Search for the cell housing the specified text and yield its [X, Y] center coordinate. 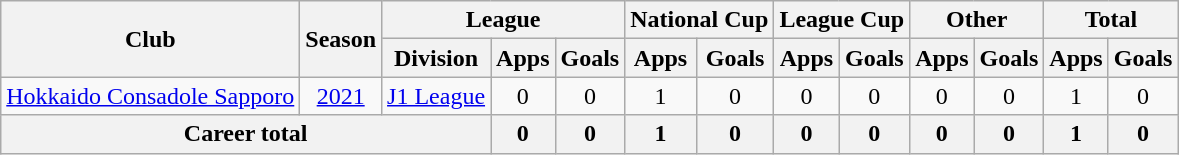
League Cup [842, 20]
National Cup [700, 20]
J1 League [436, 96]
2021 [341, 96]
Season [341, 39]
Career total [246, 134]
Division [436, 58]
League [504, 20]
Total [1111, 20]
Hokkaido Consadole Sapporo [150, 96]
Other [977, 20]
Club [150, 39]
